Provide the (x, y) coordinate of the cell's center where the given text is located.  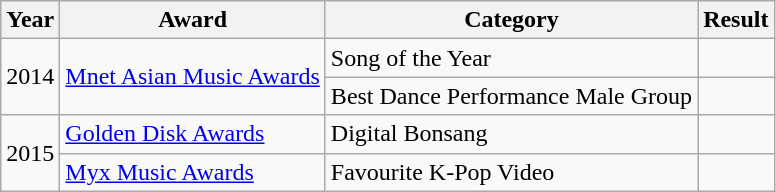
Digital Bonsang (511, 134)
2014 (30, 77)
Award (193, 20)
Favourite K-Pop Video (511, 172)
Category (511, 20)
Golden Disk Awards (193, 134)
Mnet Asian Music Awards (193, 77)
Best Dance Performance Male Group (511, 96)
Song of the Year (511, 58)
Year (30, 20)
Myx Music Awards (193, 172)
Result (736, 20)
2015 (30, 153)
